For the text-containing cell, return its midpoint in [X, Y] coordinate format. 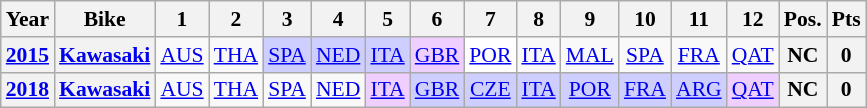
2018 [28, 90]
ARG [699, 90]
10 [645, 19]
3 [287, 19]
2015 [28, 55]
4 [338, 19]
MAL [590, 55]
CZE [490, 90]
Pts [846, 19]
11 [699, 19]
8 [538, 19]
7 [490, 19]
2 [236, 19]
12 [753, 19]
5 [387, 19]
6 [438, 19]
1 [182, 19]
Year [28, 19]
Pos. [803, 19]
9 [590, 19]
Bike [104, 19]
